Extract the [X, Y] coordinate from the center of the cell holding the provided text.  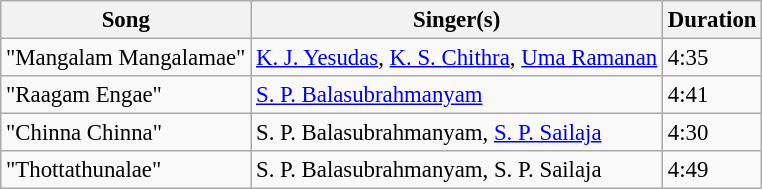
Duration [712, 20]
Song [126, 20]
4:49 [712, 170]
"Raagam Engae" [126, 95]
4:30 [712, 133]
"Thottathunalae" [126, 170]
S. P. Balasubrahmanyam [457, 95]
"Mangalam Mangalamae" [126, 58]
K. J. Yesudas, K. S. Chithra, Uma Ramanan [457, 58]
4:41 [712, 95]
Singer(s) [457, 20]
"Chinna Chinna" [126, 133]
4:35 [712, 58]
